Capture the cell that displays the provided text and extract its (x, y) central coordinate. 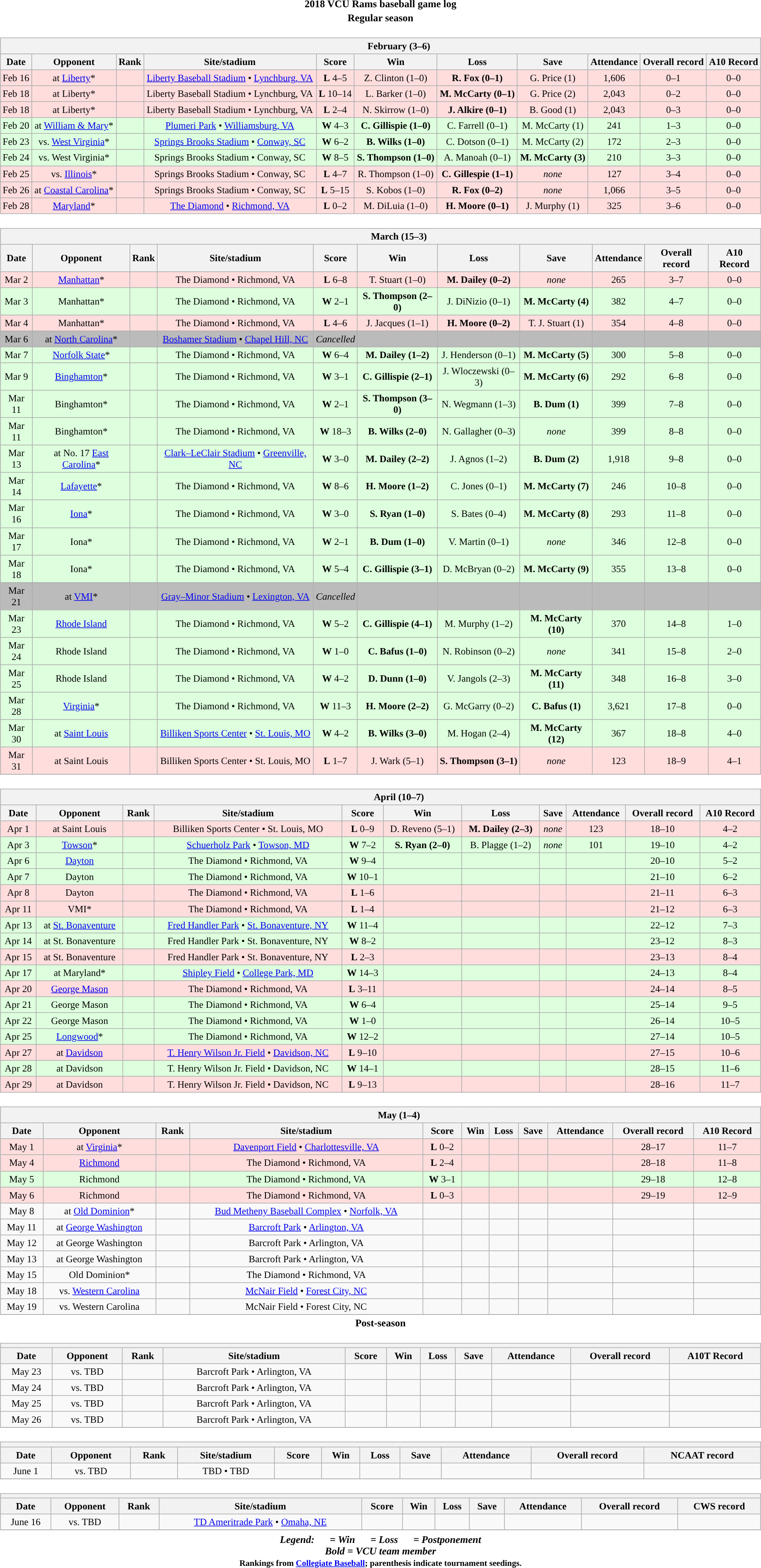
Old Dominion* (99, 1275)
W 12–2 (363, 1037)
9–8 (676, 459)
18–8 (676, 733)
6–2 (730, 877)
at Old Dominion* (99, 1211)
S. Ryan (2–0) (422, 845)
M. McCarty (6) (556, 376)
W 11–4 (363, 925)
S. Bates (0–4) (479, 514)
7–8 (676, 404)
Feb 20 (16, 126)
M. McCarty (8) (556, 514)
Mar 3 (17, 302)
Mar 6 (17, 339)
26–14 (662, 1021)
W 10–1 (363, 877)
Mar 16 (17, 514)
at North Carolina* (82, 339)
May 18 (22, 1291)
Apr 28 (19, 1069)
246 (618, 487)
Maryland* (74, 206)
Mar 2 (17, 279)
G. Price (2) (552, 94)
M. McCarty (1) (552, 126)
Mar 7 (17, 355)
23–13 (662, 957)
4–1 (734, 761)
Feb 26 (16, 190)
Apr 14 (19, 941)
3,621 (618, 706)
M. McCarty (11) (556, 679)
M. McCarty (3) (552, 158)
355 (618, 569)
B. Good (1) (552, 110)
20–10 (662, 861)
C. Farrell (0–1) (477, 126)
Shipley Field • College Park, MD (248, 973)
1–0 (734, 623)
9–5 (730, 1005)
8–8 (676, 431)
Towson* (79, 845)
348 (618, 679)
M. Hogan (2–4) (479, 733)
May 1 (22, 1147)
May 19 (22, 1307)
10–8 (676, 487)
C. Gillispie (3–1) (397, 569)
5–2 (730, 861)
C. Gillispie (4–1) (397, 623)
B. Wilks (1–0) (396, 142)
L 0–3 (443, 1195)
300 (618, 355)
Mar 23 (17, 623)
June 1 (26, 1471)
Feb 16 (16, 78)
Bud Metheny Baseball Complex • Norfolk, VA (306, 1211)
L 4–5 (335, 78)
Apr 8 (19, 893)
H. Moore (0–2) (479, 323)
May 11 (22, 1227)
J. DiNizio (0–1) (479, 302)
16–8 (676, 679)
292 (618, 376)
Apr 20 (19, 989)
L 10–14 (335, 94)
J. Wloczewski (0–3) (479, 376)
28–15 (662, 1069)
L 3–11 (363, 989)
J. Jacques (1–1) (397, 323)
210 (614, 158)
C. Gillispie (1–0) (396, 126)
2–3 (674, 142)
W 14–1 (363, 1069)
May 25 (26, 1404)
B. Plagge (1–2) (501, 845)
February (3–6) (380, 46)
3–3 (674, 158)
B. Dum (1–0) (397, 541)
Mar 25 (17, 679)
Boshamer Stadium • Chapel Hill, NC (235, 339)
W 18–3 (335, 431)
Clark–LeClair Stadium • Greenville, NC (235, 459)
0–2 (674, 94)
S. Ryan (1–0) (397, 514)
3–0 (734, 679)
Lafayette* (82, 487)
L 4–6 (335, 323)
Apr 29 (19, 1085)
April (10–7) (380, 797)
Norfolk State* (82, 355)
May 4 (22, 1163)
L 1–7 (335, 761)
H. Moore (0–1) (477, 206)
11–6 (730, 1069)
172 (614, 142)
L 9–10 (363, 1052)
W 8–2 (363, 941)
S. Thompson (3–1) (479, 761)
346 (618, 541)
2–0 (734, 651)
370 (618, 623)
Apr 3 (19, 845)
325 (614, 206)
Mar 21 (17, 596)
TBD • TBD (226, 1471)
19–10 (662, 845)
B. Dum (2) (556, 459)
382 (618, 302)
Apr 6 (19, 861)
3–4 (674, 174)
1,918 (618, 459)
M. McCarty (9) (556, 569)
13–8 (676, 569)
W 7–2 (363, 845)
N. Gallagher (0–3) (479, 431)
Apr 25 (19, 1037)
Z. Clinton (1–0) (396, 78)
15–8 (676, 651)
Feb 23 (16, 142)
S. Thompson (1–0) (396, 158)
17–8 (676, 706)
W 4–3 (335, 126)
N. Wegmann (1–3) (479, 404)
at VMI* (82, 596)
24–13 (662, 973)
R. Fox (0–1) (477, 78)
23–12 (662, 941)
21–12 (662, 909)
W 8–6 (335, 487)
W 9–4 (363, 861)
R. Fox (0–2) (477, 190)
May 6 (22, 1195)
May 8 (22, 1211)
101 (596, 845)
D. Reveno (5–1) (422, 829)
21–10 (662, 877)
L. Barker (1–0) (396, 94)
29–18 (653, 1179)
N. Skirrow (1–0) (396, 110)
May 5 (22, 1179)
Apr 1 (19, 829)
L 4–7 (335, 174)
C. Bafus (1) (556, 706)
May 26 (26, 1420)
W 5–2 (335, 623)
127 (614, 174)
J. Wark (5–1) (397, 761)
8–3 (730, 941)
1–3 (674, 126)
Apr 15 (19, 957)
C. Gillespie (1–1) (477, 174)
D. Dunn (1–0) (397, 679)
B. Wilks (2–0) (397, 431)
M. McCarty (7) (556, 487)
R. Thompson (1–0) (396, 174)
Mar 28 (17, 706)
C. Gillispie (2–1) (397, 376)
241 (614, 126)
W 14–3 (363, 973)
354 (618, 323)
March (15–3) (380, 236)
0–3 (674, 110)
J. Agnos (1–2) (479, 459)
Gray–Minor Stadium • Lexington, VA (235, 596)
1,606 (614, 78)
367 (618, 733)
TD Ameritrade Park • Omaha, NE (260, 1522)
W 6–2 (335, 142)
Feb 24 (16, 158)
NCAAT record (702, 1455)
265 (618, 279)
W 8–5 (335, 158)
at Maryland* (79, 973)
Mar 17 (17, 541)
28–16 (662, 1085)
27–14 (662, 1037)
L 5–15 (335, 190)
14–8 (676, 623)
W 5–4 (335, 569)
L 9–13 (363, 1085)
12–9 (727, 1195)
M. McCarty (2) (552, 142)
V. Martin (0–1) (479, 541)
Mar 24 (17, 651)
L 1–4 (363, 909)
at Virginia* (99, 1147)
293 (618, 514)
Apr 17 (19, 973)
H. Moore (2–2) (397, 706)
at No. 17 East Carolina* (82, 459)
Mar 31 (17, 761)
7–3 (730, 925)
M. McCarty (12) (556, 733)
L 0–9 (363, 829)
Plumeri Park • Williamsburg, VA (230, 126)
Virginia* (82, 706)
W 11–3 (335, 706)
22–12 (662, 925)
29–19 (653, 1195)
Apr 22 (19, 1021)
M. McCarty (5) (556, 355)
L 2–3 (363, 957)
341 (618, 651)
L 1–6 (363, 893)
at Coastal Carolina* (74, 190)
18–9 (676, 761)
May (1–4) (380, 1115)
10–6 (730, 1052)
Longwood* (79, 1037)
Apr 27 (19, 1052)
vs. Illinois* (74, 174)
VMI* (79, 909)
Mar 13 (17, 459)
M. McCarty (4) (556, 302)
L 6–8 (335, 279)
Apr 11 (19, 909)
S. Thompson (3–0) (397, 404)
M. Dailey (1–2) (397, 355)
Apr 13 (19, 925)
CWS record (719, 1506)
J. Henderson (0–1) (479, 355)
Feb 28 (16, 206)
3–6 (674, 206)
V. Jangols (2–3) (479, 679)
Mar 18 (17, 569)
Mar 9 (17, 376)
25–14 (662, 1005)
18–10 (662, 829)
3–5 (674, 190)
J. Alkire (0–1) (477, 110)
M. McCarty (10) (556, 623)
H. Moore (1–2) (397, 487)
Feb 25 (16, 174)
5–8 (676, 355)
May 23 (26, 1372)
B. Dum (1) (556, 404)
28–17 (653, 1147)
N. Robinson (0–2) (479, 651)
8–5 (730, 989)
C. Dotson (0–1) (477, 142)
Apr 21 (19, 1005)
M. DiLuia (1–0) (396, 206)
S. Kobos (1–0) (396, 190)
J. Murphy (1) (552, 206)
G. McGarry (0–2) (479, 706)
B. Wilks (3–0) (397, 733)
A10T Record (715, 1356)
4–7 (676, 302)
S. Thompson (2–0) (397, 302)
Mar 30 (17, 733)
4–0 (734, 733)
May 12 (22, 1243)
Mar 14 (17, 487)
T. Stuart (1–0) (397, 279)
A. Manoah (0–1) (477, 158)
3–7 (676, 279)
24–14 (662, 989)
M. Dailey (2–2) (397, 459)
M. Dailey (0–2) (479, 279)
Schuerholz Park • Towson, MD (248, 845)
M. Dailey (2–3) (501, 829)
4–8 (676, 323)
May 13 (22, 1259)
C. Bafus (1–0) (397, 651)
M. Murphy (1–2) (479, 623)
28–18 (653, 1163)
Davenport Field • Charlottesville, VA (306, 1147)
6–8 (676, 376)
Apr 7 (19, 877)
D. McBryan (0–2) (479, 569)
M. McCarty (0–1) (477, 94)
0–1 (674, 78)
May 24 (26, 1388)
June 16 (25, 1522)
G. Price (1) (552, 78)
T. J. Stuart (1) (556, 323)
May 15 (22, 1275)
C. Jones (0–1) (479, 487)
at William & Mary* (74, 126)
1,066 (614, 190)
27–15 (662, 1052)
21–11 (662, 893)
Mar 4 (17, 323)
